Capture the cell that displays the provided text and extract its [X, Y] central coordinate. 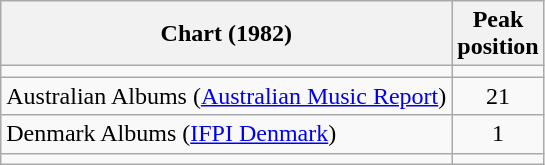
Denmark Albums (IFPI Denmark) [226, 134]
Peakposition [498, 34]
Chart (1982) [226, 34]
1 [498, 134]
21 [498, 96]
Australian Albums (Australian Music Report) [226, 96]
